Capture the cell that displays the provided text and extract its [X, Y] central coordinate. 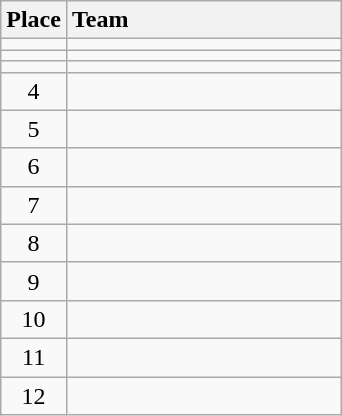
Team [204, 20]
11 [34, 357]
4 [34, 91]
7 [34, 205]
8 [34, 243]
5 [34, 129]
6 [34, 167]
10 [34, 319]
9 [34, 281]
Place [34, 20]
12 [34, 395]
